Return (X, Y) of the center of cell containing provided text 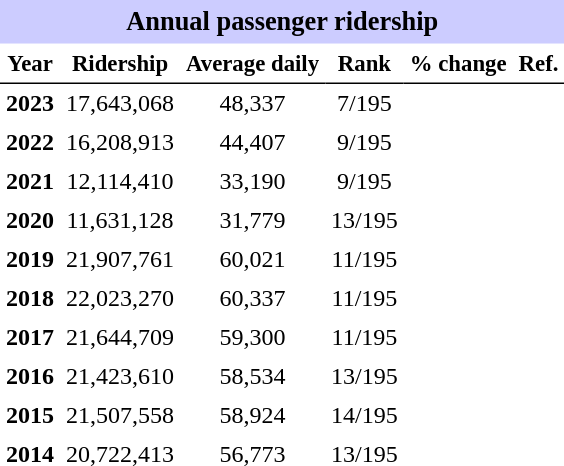
11,631,128 (120, 220)
33,190 (252, 182)
2020 (30, 220)
60,337 (252, 298)
2015 (30, 416)
2022 (30, 142)
59,300 (252, 338)
2016 (30, 376)
58,924 (252, 416)
14/195 (364, 416)
Rank (364, 64)
60,021 (252, 260)
12,114,410 (120, 182)
% change (458, 64)
Annual passenger ridership (282, 22)
17,643,068 (120, 104)
16,208,913 (120, 142)
21,507,558 (120, 416)
7/195 (364, 104)
22,023,270 (120, 298)
2017 (30, 338)
31,779 (252, 220)
21,907,761 (120, 260)
Year (30, 64)
Ridership (120, 64)
2019 (30, 260)
2021 (30, 182)
2023 (30, 104)
48,337 (252, 104)
21,423,610 (120, 376)
2018 (30, 298)
Average daily (252, 64)
21,644,709 (120, 338)
58,534 (252, 376)
44,407 (252, 142)
